Identify which cell holds the provided text, then report its [X, Y] central coordinate. 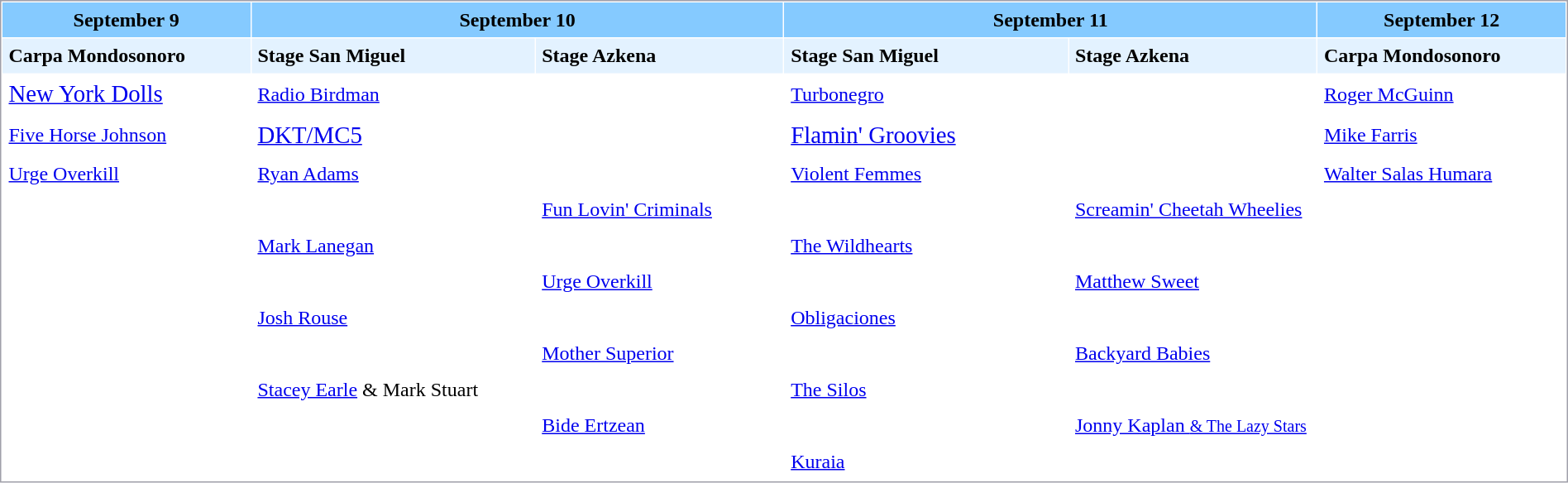
Kuraia [926, 461]
Stacey Earle & Mark Stuart [393, 390]
Mother Superior [660, 353]
Mark Lanegan [393, 246]
Five Horse Johnson [126, 136]
The Wildhearts [926, 246]
Flamin' Groovies [926, 136]
Screamin' Cheetah Wheelies [1193, 209]
DKT/MC5 [393, 136]
Backyard Babies [1193, 353]
Turbonegro [926, 94]
Ryan Adams [393, 174]
Mike Farris [1441, 136]
Radio Birdman [393, 94]
Walter Salas Humara [1441, 174]
Fun Lovin' Criminals [660, 209]
Violent Femmes [926, 174]
The Silos [926, 390]
September 12 [1441, 20]
Obligaciones [926, 318]
Josh Rouse [393, 318]
September 10 [518, 20]
New York Dolls [126, 94]
September 11 [1050, 20]
Roger McGuinn [1441, 94]
Jonny Kaplan & The Lazy Stars [1193, 426]
September 9 [126, 20]
Matthew Sweet [1193, 282]
Bide Ertzean [660, 426]
